Find where the given text appears and provide that cell's center as (x, y) coordinate. 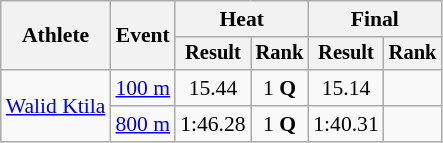
Walid Ktila (56, 106)
Final (374, 19)
15.44 (212, 88)
Event (142, 36)
1:40.31 (346, 124)
Heat (242, 19)
15.14 (346, 88)
Athlete (56, 36)
1:46.28 (212, 124)
100 m (142, 88)
800 m (142, 124)
